Locate the cell with the specified text and output its [X, Y] center coordinate. 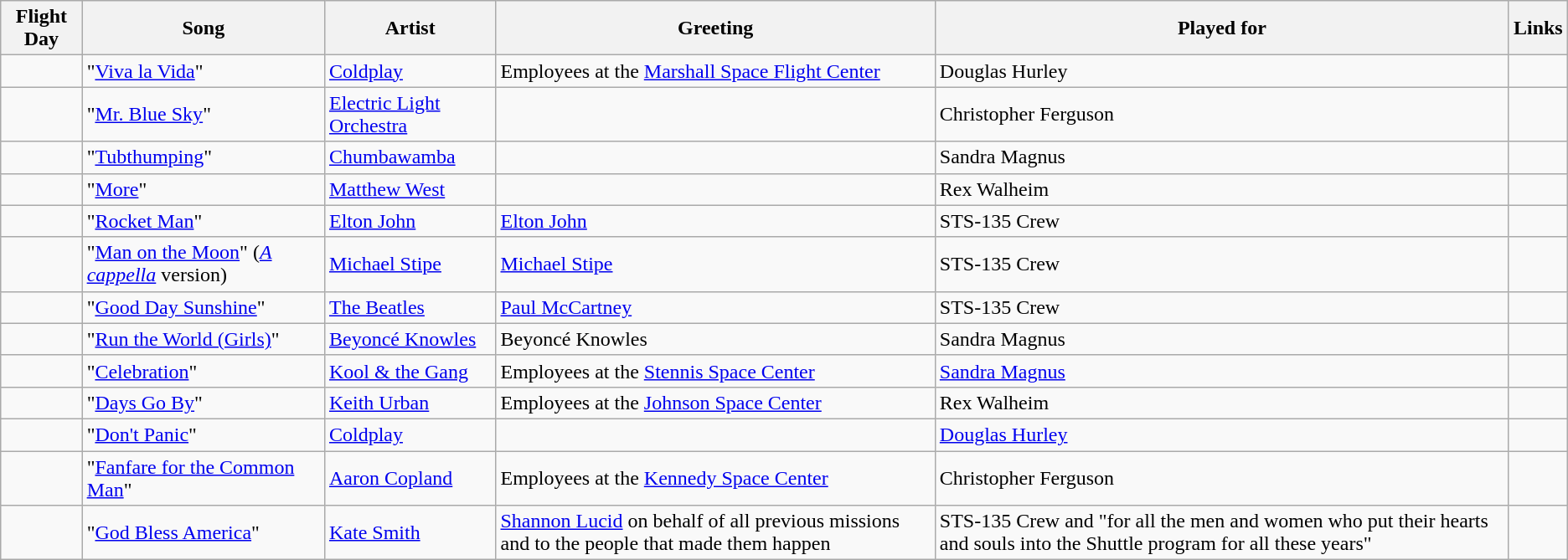
Kool & the Gang [410, 371]
Employees at the Johnson Space Center [715, 403]
"More" [203, 189]
Played for [1221, 28]
Employees at the Marshall Space Flight Center [715, 71]
Matthew West [410, 189]
Aaron Copland [410, 477]
"Fanfare for the Common Man" [203, 477]
"Good Day Sunshine" [203, 307]
Paul McCartney [715, 307]
"Celebration" [203, 371]
Employees at the Kennedy Space Center [715, 477]
Chumbawamba [410, 157]
Flight Day [42, 28]
Artist [410, 28]
"Tubthumping" [203, 157]
"Mr. Blue Sky" [203, 114]
"Viva la Vida" [203, 71]
"God Bless America" [203, 532]
"Man on the Moon" (A cappella version) [203, 265]
"Days Go By" [203, 403]
Song [203, 28]
The Beatles [410, 307]
Electric Light Orchestra [410, 114]
Links [1538, 28]
Employees at the Stennis Space Center [715, 371]
"Rocket Man" [203, 221]
Keith Urban [410, 403]
Kate Smith [410, 532]
Greeting [715, 28]
"Run the World (Girls)" [203, 339]
Shannon Lucid on behalf of all previous missions and to the people that made them happen [715, 532]
"Don't Panic" [203, 434]
STS-135 Crew and "for all the men and women who put their hearts and souls into the Shuttle program for all these years" [1221, 532]
